From the cell containing the given text, extract its center point as [X, Y] coordinate. 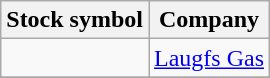
Company [208, 20]
Laugfs Gas [208, 58]
Stock symbol [75, 20]
